Pinpoint the cell where the given text exists, returning its [X, Y] midpoint coordinate. 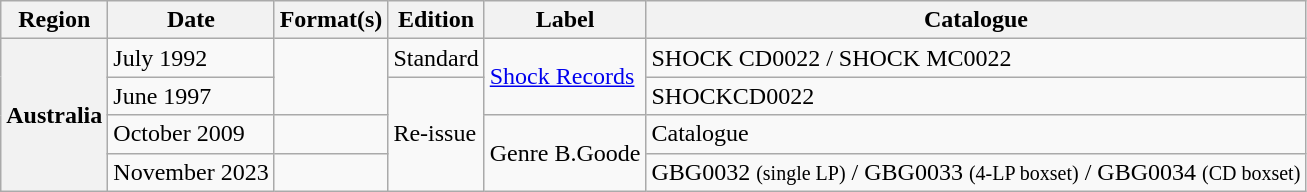
Format(s) [331, 20]
Date [191, 20]
Genre B.Goode [565, 153]
Edition [436, 20]
November 2023 [191, 172]
June 1997 [191, 96]
Region [54, 20]
Label [565, 20]
Re-issue [436, 134]
SHOCK CD0022 / SHOCK MC0022 [976, 58]
SHOCKCD0022 [976, 96]
Shock Records [565, 77]
Australia [54, 115]
July 1992 [191, 58]
Standard [436, 58]
October 2009 [191, 134]
GBG0032 (single LP) / GBG0033 (4-LP boxset) / GBG0034 (CD boxset) [976, 172]
